Return (X, Y) of the center of cell containing provided text 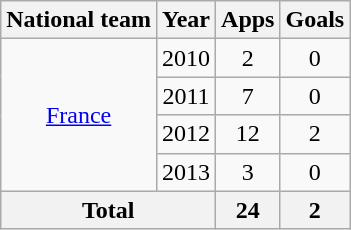
7 (248, 96)
3 (248, 172)
2012 (186, 134)
Year (186, 20)
France (79, 115)
Goals (315, 20)
2011 (186, 96)
12 (248, 134)
Total (108, 210)
National team (79, 20)
2013 (186, 172)
24 (248, 210)
2010 (186, 58)
Apps (248, 20)
